From the cell containing the given text, extract its center point as [X, Y] coordinate. 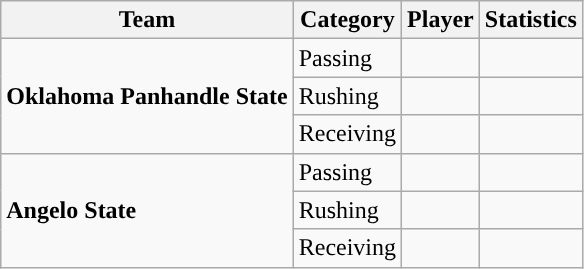
Angelo State [147, 210]
Statistics [530, 20]
Oklahoma Panhandle State [147, 96]
Category [347, 20]
Team [147, 20]
Player [441, 20]
